Detect which cell encompasses the target text, then output its [x, y] center coordinate. 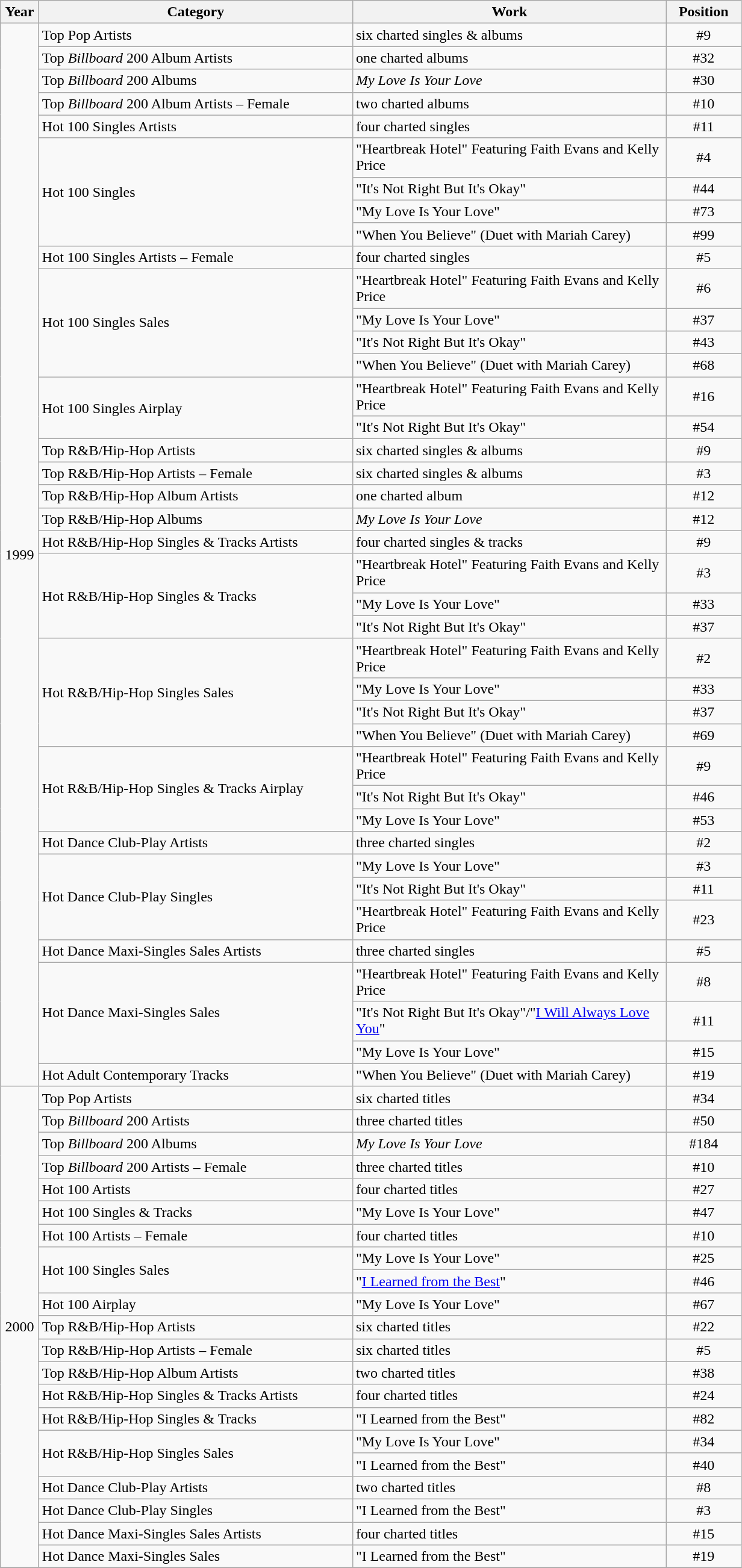
Hot 100 Singles [195, 191]
Hot Adult Contemporary Tracks [195, 1075]
Top Billboard 200 Artists – Female [195, 1166]
#23 [703, 920]
Hot 100 Singles Artists – Female [195, 257]
Year [20, 12]
#69 [703, 735]
Hot 100 Artists – Female [195, 1236]
#73 [703, 211]
Top R&B/Hip-Hop Albums [195, 519]
#40 [703, 1464]
2000 [20, 1327]
#4 [703, 158]
#43 [703, 343]
#99 [703, 234]
#16 [703, 396]
two charted albums [510, 104]
Hot R&B/Hip-Hop Singles & Tracks Airplay [195, 789]
#68 [703, 366]
one charted album [510, 496]
Position [703, 12]
Work [510, 12]
#44 [703, 188]
four charted singles & tracks [510, 542]
Top Billboard 200 Artists [195, 1121]
#25 [703, 1258]
Hot 100 Airplay [195, 1304]
#22 [703, 1327]
Hot 100 Singles Artists [195, 126]
one charted albums [510, 58]
Top Billboard 200 Album Artists [195, 58]
Hot 100 Singles & Tracks [195, 1213]
#27 [703, 1190]
Hot 100 Artists [195, 1190]
Hot 100 Singles Airplay [195, 408]
#24 [703, 1396]
#30 [703, 81]
#6 [703, 288]
#50 [703, 1121]
Category [195, 12]
#82 [703, 1419]
1999 [20, 555]
#53 [703, 820]
#67 [703, 1304]
#38 [703, 1373]
#47 [703, 1213]
"It's Not Right But It's Okay"/"I Will Always Love You" [510, 1021]
Top Billboard 200 Album Artists – Female [195, 104]
#184 [703, 1143]
#54 [703, 428]
#32 [703, 58]
